Scan for the cell matching the given text and deliver its [x, y] coordinate at center. 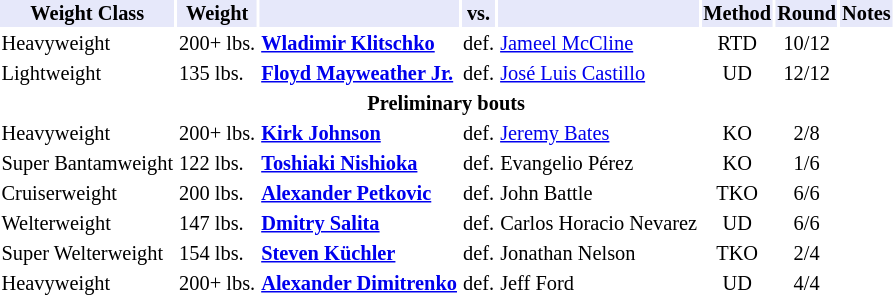
vs. [478, 14]
Lightweight [88, 74]
José Luis Castillo [599, 74]
John Battle [599, 194]
Toshiaki Nishioka [360, 164]
Jameel McCline [599, 44]
Super Welterweight [88, 254]
Welterweight [88, 224]
Floyd Mayweather Jr. [360, 74]
Jeremy Bates [599, 134]
200 lbs. [218, 194]
Weight [218, 14]
Method [738, 14]
135 lbs. [218, 74]
Round [807, 14]
2/8 [807, 134]
Weight Class [88, 14]
Steven Küchler [360, 254]
Evangelio Pérez [599, 164]
Kirk Johnson [360, 134]
12/12 [807, 74]
2/4 [807, 254]
147 lbs. [218, 224]
Carlos Horacio Nevarez [599, 224]
Wladimir Klitschko [360, 44]
Super Bantamweight [88, 164]
154 lbs. [218, 254]
122 lbs. [218, 164]
RTD [738, 44]
Notes [867, 14]
1/6 [807, 164]
Alexander Petkovic [360, 194]
Jonathan Nelson [599, 254]
Preliminary bouts [446, 104]
10/12 [807, 44]
Cruiserweight [88, 194]
Dmitry Salita [360, 224]
